From the cell containing the given text, extract its center point as [x, y] coordinate. 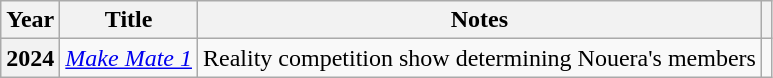
Title [129, 20]
2024 [30, 58]
Make Mate 1 [129, 58]
Notes [479, 20]
Reality competition show determining Nouera's members [479, 58]
Year [30, 20]
